Identify which cell holds the provided text, then report its (X, Y) central coordinate. 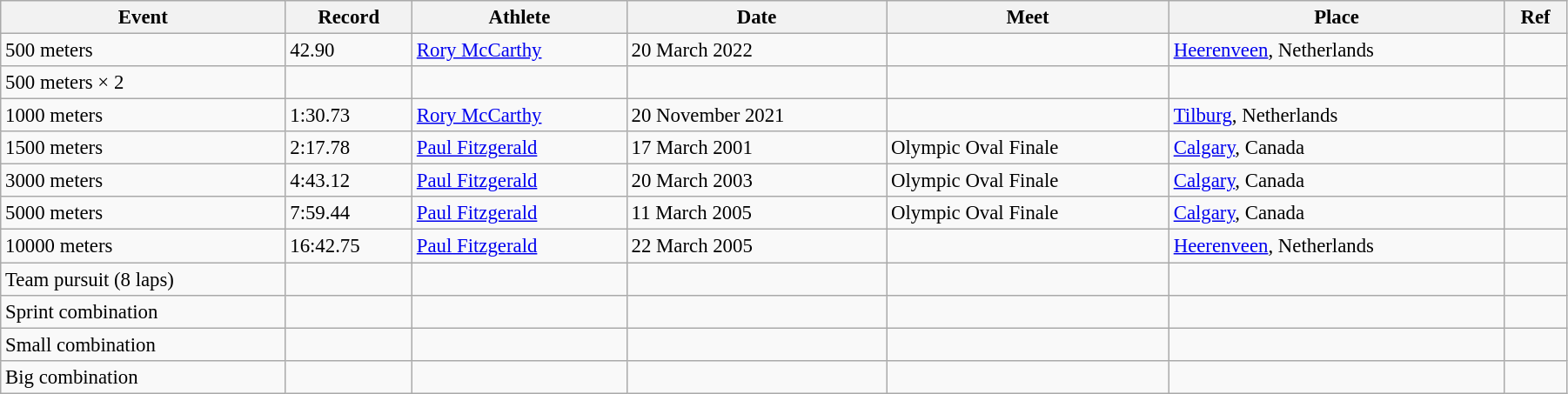
1000 meters (143, 116)
20 March 2022 (756, 50)
20 March 2003 (756, 181)
Big combination (143, 377)
500 meters × 2 (143, 83)
11 March 2005 (756, 213)
500 meters (143, 50)
Team pursuit (8 laps) (143, 279)
10000 meters (143, 246)
Record (349, 17)
1:30.73 (349, 116)
7:59.44 (349, 213)
Ref (1536, 17)
42.90 (349, 50)
1500 meters (143, 148)
Sprint combination (143, 311)
Tilburg, Netherlands (1337, 116)
17 March 2001 (756, 148)
Small combination (143, 344)
2:17.78 (349, 148)
4:43.12 (349, 181)
Meet (1029, 17)
5000 meters (143, 213)
22 March 2005 (756, 246)
3000 meters (143, 181)
Place (1337, 17)
20 November 2021 (756, 116)
Date (756, 17)
16:42.75 (349, 246)
Athlete (520, 17)
Event (143, 17)
